Return the [x, y] coordinate for the center point of the cell that contains the specified text.  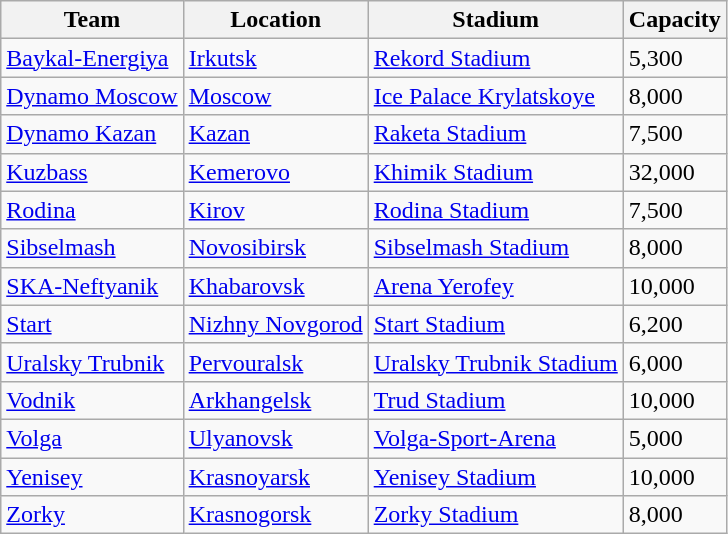
32,000 [674, 172]
Kazan [276, 134]
Sibselmash [92, 248]
Novosibirsk [276, 248]
Yenisey [92, 477]
Uralsky Trubnik Stadium [496, 362]
Irkutsk [276, 58]
Zorky Stadium [496, 515]
Vodnik [92, 400]
Volga-Sport-Arena [496, 438]
Yenisey Stadium [496, 477]
Rekord Stadium [496, 58]
6,200 [674, 324]
Kirov [276, 210]
5,300 [674, 58]
Ulyanovsk [276, 438]
Start Stadium [496, 324]
Uralsky Trubnik [92, 362]
Raketa Stadium [496, 134]
Pervouralsk [276, 362]
Dynamo Moscow [92, 96]
5,000 [674, 438]
Krasnoyarsk [276, 477]
Rodina Stadium [496, 210]
Krasnogorsk [276, 515]
6,000 [674, 362]
Kemerovo [276, 172]
Sibselmash Stadium [496, 248]
Capacity [674, 20]
Khimik Stadium [496, 172]
Team [92, 20]
Moscow [276, 96]
Arkhangelsk [276, 400]
Volga [92, 438]
Start [92, 324]
Rodina [92, 210]
Kuzbass [92, 172]
Khabarovsk [276, 286]
Zorky [92, 515]
Trud Stadium [496, 400]
Dynamo Kazan [92, 134]
Ice Palace Krylatskoye [496, 96]
Location [276, 20]
Nizhny Novgorod [276, 324]
SKA-Neftyanik [92, 286]
Baykal-Energiya [92, 58]
Stadium [496, 20]
Arena Yerofey [496, 286]
